Search for the cell housing the specified text and yield its (X, Y) center coordinate. 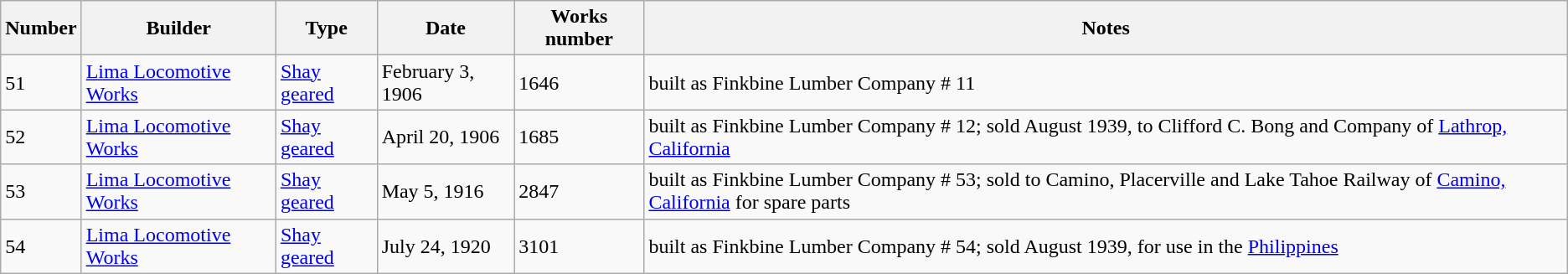
built as Finkbine Lumber Company # 53; sold to Camino, Placerville and Lake Tahoe Railway of Camino, California for spare parts (1106, 191)
1646 (580, 82)
built as Finkbine Lumber Company # 54; sold August 1939, for use in the Philippines (1106, 246)
Notes (1106, 28)
built as Finkbine Lumber Company # 11 (1106, 82)
53 (41, 191)
Type (327, 28)
February 3, 1906 (446, 82)
54 (41, 246)
Date (446, 28)
Number (41, 28)
Works number (580, 28)
May 5, 1916 (446, 191)
52 (41, 137)
Builder (178, 28)
built as Finkbine Lumber Company # 12; sold August 1939, to Clifford C. Bong and Company of Lathrop, California (1106, 137)
1685 (580, 137)
3101 (580, 246)
51 (41, 82)
April 20, 1906 (446, 137)
2847 (580, 191)
July 24, 1920 (446, 246)
